Output the (X, Y) coordinate of the center of the cell containing the given text.  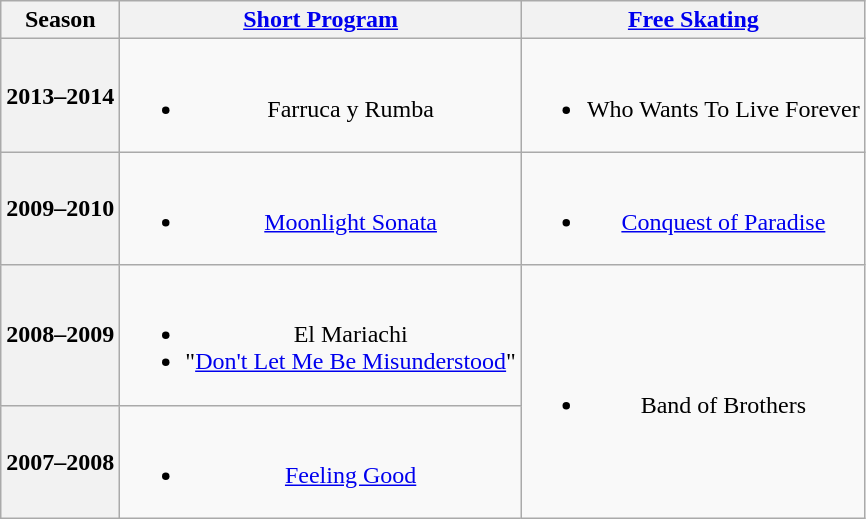
El Mariachi "Don't Let Me Be Misunderstood" (321, 335)
2008–2009 (60, 335)
Band of Brothers (693, 392)
Feeling Good (321, 462)
2013–2014 (60, 96)
Conquest of Paradise (693, 208)
Moonlight Sonata (321, 208)
2007–2008 (60, 462)
Free Skating (693, 20)
2009–2010 (60, 208)
Short Program (321, 20)
Who Wants To Live Forever (693, 96)
Season (60, 20)
Farruca y Rumba (321, 96)
